Identify which cell holds the provided text, then report its [x, y] central coordinate. 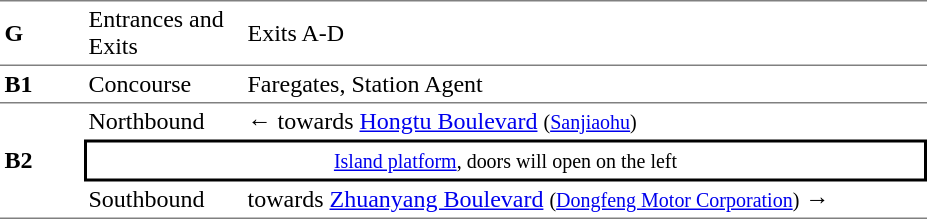
B1 [42, 85]
G [42, 33]
← towards Hongtu Boulevard (Sanjiaohu) [585, 122]
Entrances and Exits [164, 33]
Exits A-D [585, 33]
Concourse [164, 85]
Northbound [164, 122]
Island platform, doors will open on the left [506, 161]
Faregates, Station Agent [585, 85]
